Search for the cell housing the specified text and yield its (x, y) center coordinate. 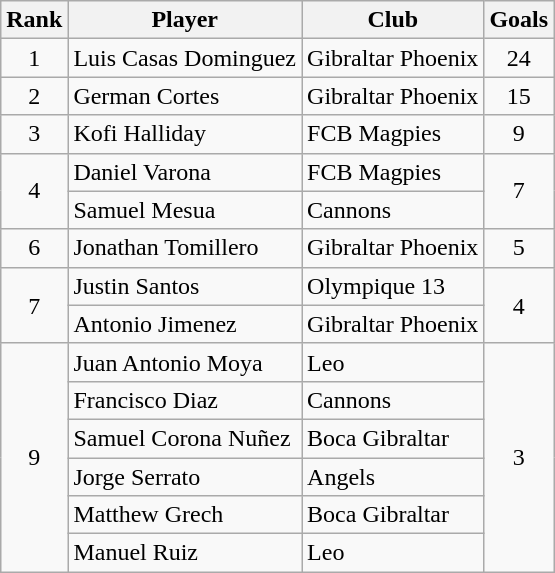
5 (519, 248)
Juan Antonio Moya (185, 362)
2 (34, 96)
Rank (34, 20)
Jorge Serrato (185, 477)
Justin Santos (185, 286)
Daniel Varona (185, 172)
6 (34, 248)
Samuel Mesua (185, 210)
Angels (393, 477)
Player (185, 20)
24 (519, 58)
Antonio Jimenez (185, 324)
Kofi Halliday (185, 134)
Olympique 13 (393, 286)
Francisco Diaz (185, 400)
15 (519, 96)
Luis Casas Dominguez (185, 58)
1 (34, 58)
Club (393, 20)
Matthew Grech (185, 515)
Manuel Ruiz (185, 553)
Samuel Corona Nuñez (185, 438)
Jonathan Tomillero (185, 248)
German Cortes (185, 96)
Goals (519, 20)
